Find where the given text appears and provide that cell's center as (X, Y) coordinate. 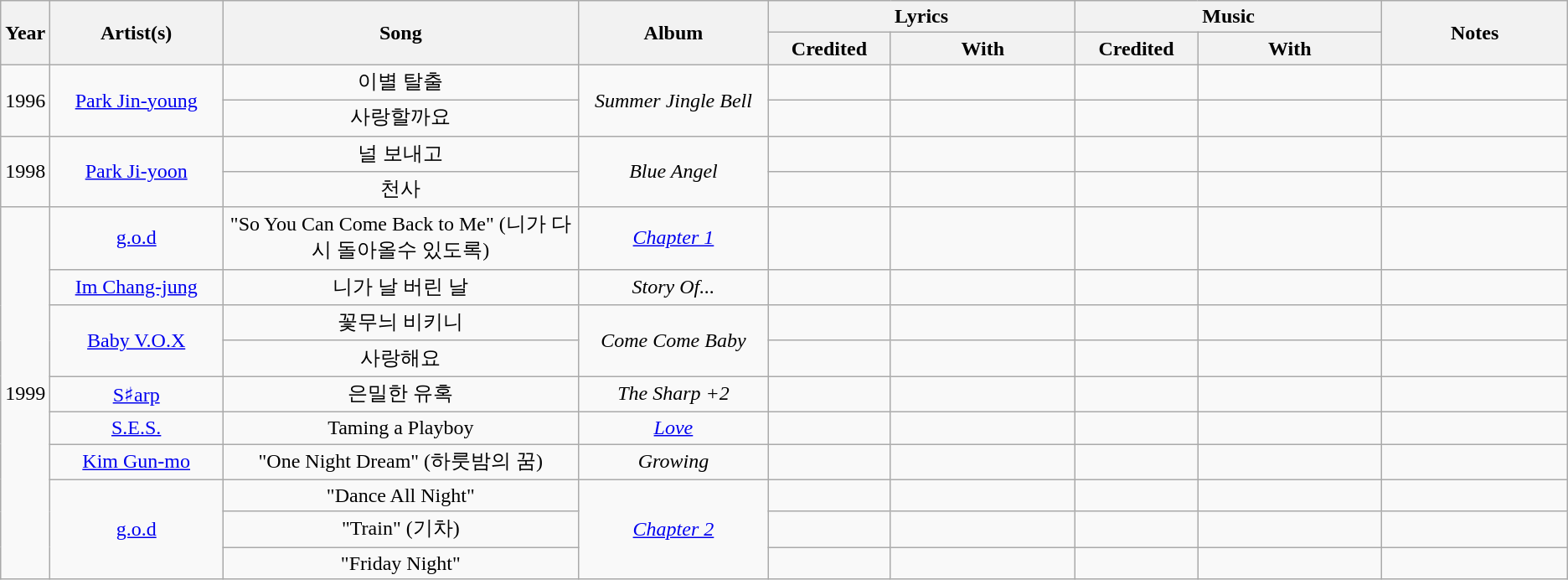
Story Of... (673, 287)
Park Ji-yoon (137, 171)
Chapter 1 (673, 238)
"Train" (기차) (401, 530)
Love (673, 427)
Summer Jingle Bell (673, 101)
사랑해요 (401, 359)
1998 (25, 171)
"Dance All Night" (401, 495)
Baby V.O.X (137, 340)
1996 (25, 101)
천사 (401, 189)
널 보내고 (401, 154)
Kim Gun-mo (137, 463)
Im Chang-jung (137, 287)
"Friday Night" (401, 563)
1999 (25, 393)
S♯arp (137, 394)
이별 탈출 (401, 82)
"One Night Dream" (하룻밤의 꿈) (401, 463)
Lyrics (921, 17)
S.E.S. (137, 427)
Park Jin-young (137, 101)
사랑할까요 (401, 117)
"So You Can Come Back to Me" (니가 다시 돌아올수 있도록) (401, 238)
은밀한 유혹 (401, 394)
Come Come Baby (673, 340)
Growing (673, 463)
꽃무늬 비키니 (401, 324)
니가 날 버린 날 (401, 287)
Year (25, 33)
Album (673, 33)
The Sharp +2 (673, 394)
Song (401, 33)
Music (1228, 17)
Chapter 2 (673, 530)
Taming a Playboy (401, 427)
Artist(s) (137, 33)
Notes (1474, 33)
Blue Angel (673, 171)
